Extract the (X, Y) coordinate from the center of the cell holding the provided text.  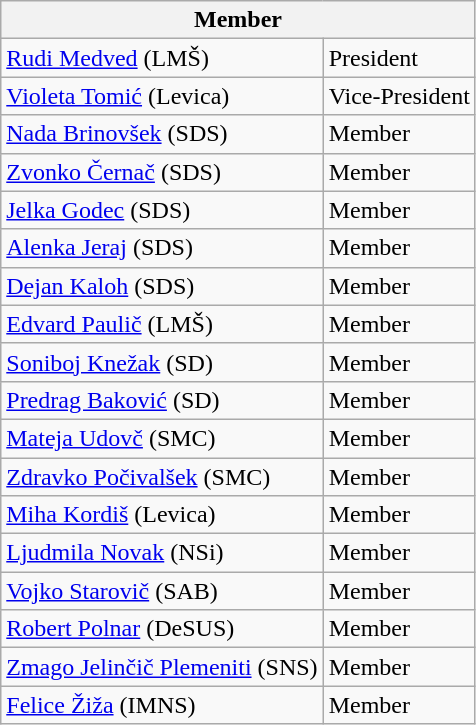
Vojko Starovič (SAB) (162, 591)
Mateja Udovč (SMC) (162, 438)
Zdravko Počivalšek (SMC) (162, 477)
Dejan Kaloh (SDS) (162, 286)
Zvonko Černač (SDS) (162, 172)
Soniboj Knežak (SD) (162, 362)
Miha Kordiš (Levica) (162, 515)
Alenka Jeraj (SDS) (162, 248)
Zmago Jelinčič Plemeniti (SNS) (162, 667)
Vice-President (399, 96)
President (399, 58)
Violeta Tomić (Levica) (162, 96)
Ljudmila Novak (NSi) (162, 553)
Edvard Paulič (LMŠ) (162, 324)
Felice Žiža (IMNS) (162, 705)
Jelka Godec (SDS) (162, 210)
Robert Polnar (DeSUS) (162, 629)
Rudi Medved (LMŠ) (162, 58)
Nada Brinovšek (SDS) (162, 134)
Predrag Baković (SD) (162, 400)
